Search for the cell housing the specified text and yield its (X, Y) center coordinate. 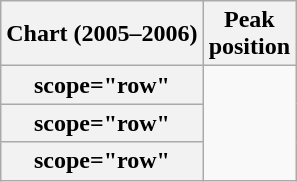
Chart (2005–2006) (102, 34)
Peakposition (249, 34)
